From the cell containing the given text, extract its center point as (x, y) coordinate. 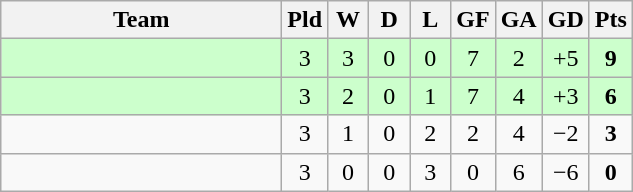
−2 (566, 134)
GF (473, 20)
Pts (610, 20)
W (348, 20)
−6 (566, 172)
9 (610, 58)
L (430, 20)
GA (518, 20)
Pld (305, 20)
+3 (566, 96)
GD (566, 20)
Team (142, 20)
+5 (566, 58)
D (390, 20)
